Return [x, y] of the center of cell containing provided text 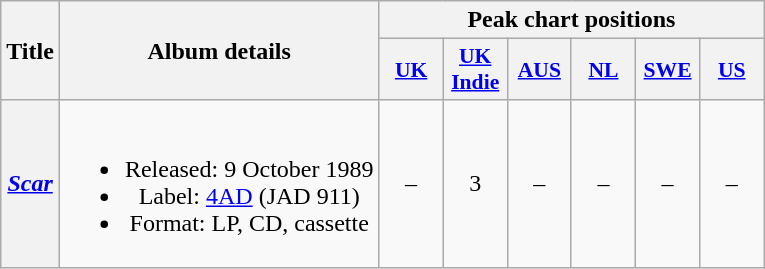
3 [475, 184]
Album details [219, 50]
SWE [668, 70]
UKIndie [475, 70]
Scar [30, 184]
Released: 9 October 1989Label: 4AD (JAD 911)Format: LP, CD, cassette [219, 184]
NL [603, 70]
US [732, 70]
Title [30, 50]
AUS [539, 70]
UK [411, 70]
Peak chart positions [572, 20]
